Determine the [x, y] coordinate at the center of the cell enclosing the given text.  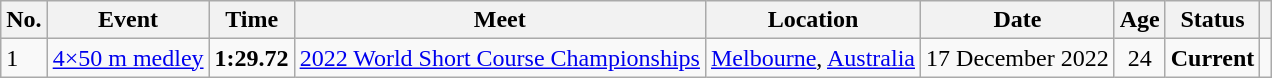
Age [1140, 20]
Status [1212, 20]
Meet [500, 20]
Event [128, 20]
24 [1140, 58]
Time [252, 20]
17 December 2022 [1018, 58]
2022 World Short Course Championships [500, 58]
1:29.72 [252, 58]
1 [24, 58]
No. [24, 20]
4×50 m medley [128, 58]
Current [1212, 58]
Location [812, 20]
Melbourne, Australia [812, 58]
Date [1018, 20]
